Identify which cell holds the provided text, then report its [X, Y] central coordinate. 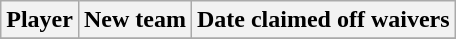
New team [134, 20]
Date claimed off waivers [323, 20]
Player [40, 20]
